Capture the cell that displays the provided text and extract its [x, y] central coordinate. 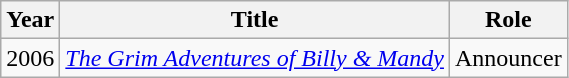
The Grim Adventures of Billy & Mandy [255, 58]
Announcer [508, 58]
Role [508, 20]
Title [255, 20]
2006 [30, 58]
Year [30, 20]
